Locate the cell with the specified text and output its (x, y) center coordinate. 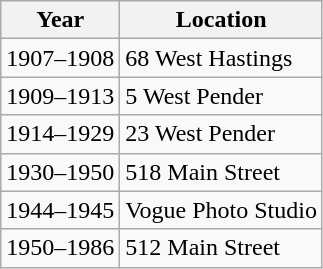
512 Main Street (222, 248)
68 West Hastings (222, 58)
1909–1913 (60, 96)
Year (60, 20)
1950–1986 (60, 248)
Location (222, 20)
Vogue Photo Studio (222, 210)
1914–1929 (60, 134)
1930–1950 (60, 172)
5 West Pender (222, 96)
518 Main Street (222, 172)
23 West Pender (222, 134)
1944–1945 (60, 210)
1907–1908 (60, 58)
